Search for the cell housing the specified text and yield its (X, Y) center coordinate. 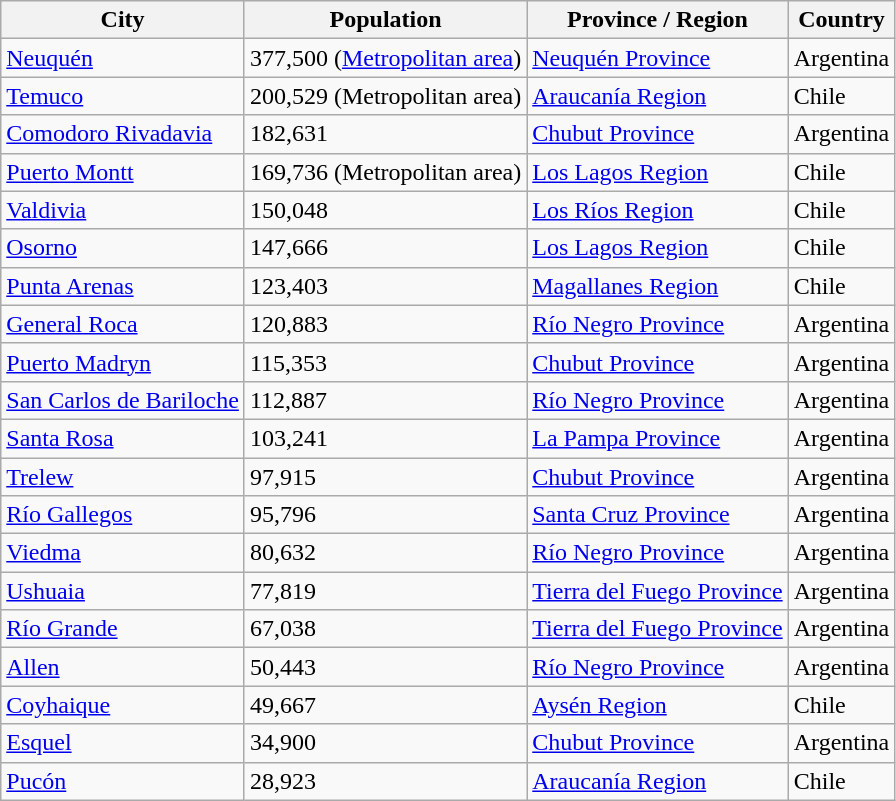
123,403 (385, 286)
Los Ríos Region (658, 210)
Comodoro Rivadavia (123, 134)
80,632 (385, 553)
Trelew (123, 477)
95,796 (385, 515)
Puerto Montt (123, 172)
Viedma (123, 553)
Allen (123, 667)
34,900 (385, 743)
200,529 (Metropolitan area) (385, 96)
City (123, 20)
120,883 (385, 324)
Punta Arenas (123, 286)
Neuquén Province (658, 58)
Santa Rosa (123, 438)
Temuco (123, 96)
Country (842, 20)
Neuquén (123, 58)
50,443 (385, 667)
67,038 (385, 629)
Valdivia (123, 210)
147,666 (385, 248)
Esquel (123, 743)
182,631 (385, 134)
112,887 (385, 400)
La Pampa Province (658, 438)
Magallanes Region (658, 286)
97,915 (385, 477)
Population (385, 20)
Coyhaique (123, 705)
Río Gallegos (123, 515)
77,819 (385, 591)
150,048 (385, 210)
115,353 (385, 362)
General Roca (123, 324)
Santa Cruz Province (658, 515)
Osorno (123, 248)
169,736 (Metropolitan area) (385, 172)
Ushuaia (123, 591)
49,667 (385, 705)
Pucón (123, 781)
28,923 (385, 781)
377,500 (Metropolitan area) (385, 58)
103,241 (385, 438)
Aysén Region (658, 705)
San Carlos de Bariloche (123, 400)
Puerto Madryn (123, 362)
Province / Region (658, 20)
Río Grande (123, 629)
